Identify which cell holds the provided text, then report its [x, y] central coordinate. 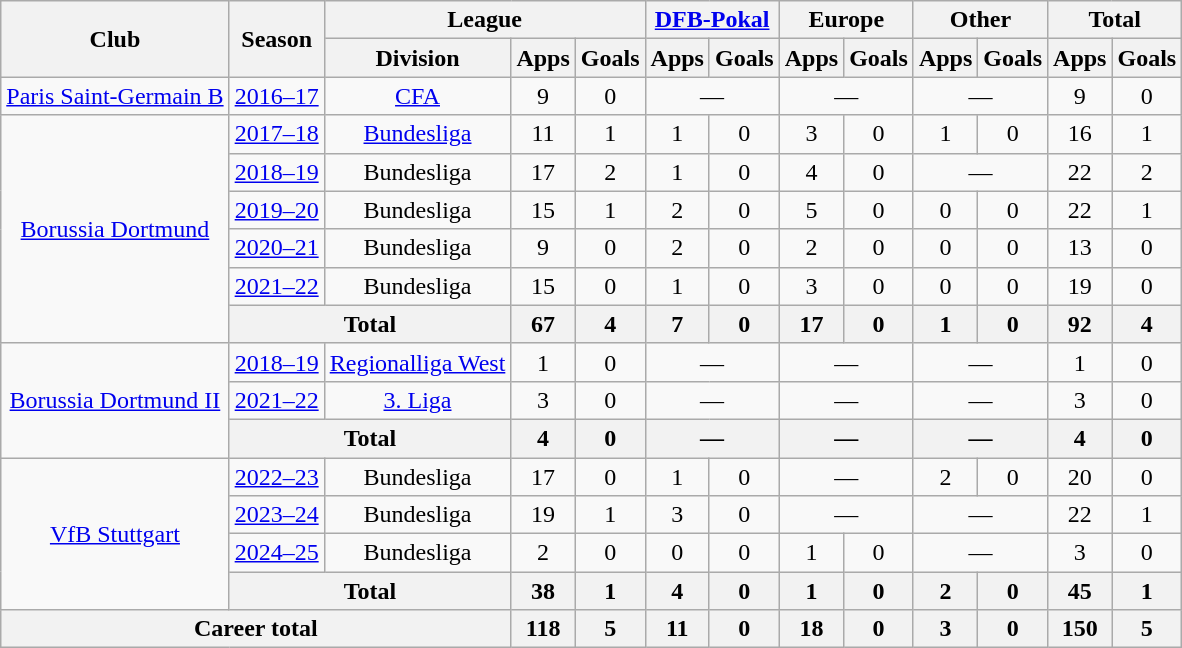
Other [980, 20]
150 [1080, 629]
16 [1080, 134]
Regionalliga West [418, 362]
Europe [846, 20]
2023–24 [276, 515]
118 [543, 629]
38 [543, 591]
Borussia Dortmund II [115, 400]
18 [811, 629]
Club [115, 39]
Division [418, 58]
45 [1080, 591]
67 [543, 324]
2024–25 [276, 553]
2016–17 [276, 96]
2019–20 [276, 210]
20 [1080, 477]
Paris Saint-Germain B [115, 96]
DFB-Pokal [712, 20]
3. Liga [418, 400]
2017–18 [276, 134]
Borussia Dortmund [115, 229]
2020–21 [276, 248]
VfB Stuttgart [115, 534]
Season [276, 39]
92 [1080, 324]
13 [1080, 248]
7 [677, 324]
CFA [418, 96]
2022–23 [276, 477]
League [484, 20]
Career total [256, 629]
